Determine the [x, y] coordinate at the center of the cell enclosing the given text.  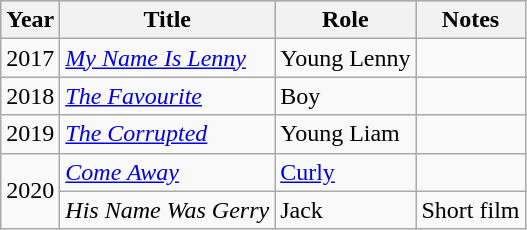
Young Lenny [346, 58]
2018 [30, 96]
2017 [30, 58]
Jack [346, 210]
Boy [346, 96]
His Name Was Gerry [168, 210]
Come Away [168, 172]
2020 [30, 191]
The Corrupted [168, 134]
Notes [470, 20]
Young Liam [346, 134]
Year [30, 20]
Short film [470, 210]
The Favourite [168, 96]
My Name Is Lenny [168, 58]
2019 [30, 134]
Title [168, 20]
Role [346, 20]
Curly [346, 172]
